Return the [x, y] coordinate for the center point of the cell that contains the specified text.  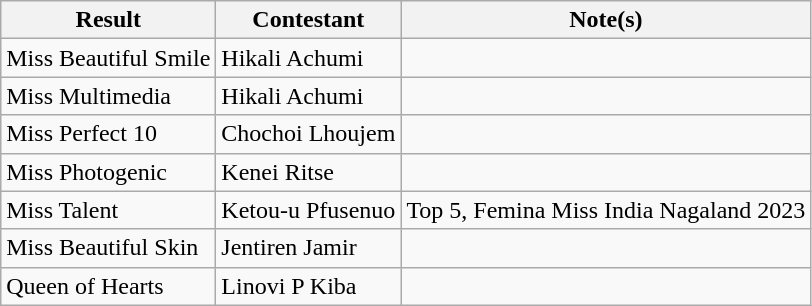
Miss Beautiful Skin [108, 248]
Top 5, Femina Miss India Nagaland 2023 [606, 210]
Miss Beautiful Smile [108, 58]
Note(s) [606, 20]
Jentiren Jamir [308, 248]
Kenei Ritse [308, 172]
Queen of Hearts [108, 286]
Chochoi Lhoujem [308, 134]
Contestant [308, 20]
Miss Photogenic [108, 172]
Miss Perfect 10 [108, 134]
Ketou-u Pfusenuo [308, 210]
Result [108, 20]
Linovi P Kiba [308, 286]
Miss Talent [108, 210]
Miss Multimedia [108, 96]
